Identify which cell holds the provided text, then report its [X, Y] central coordinate. 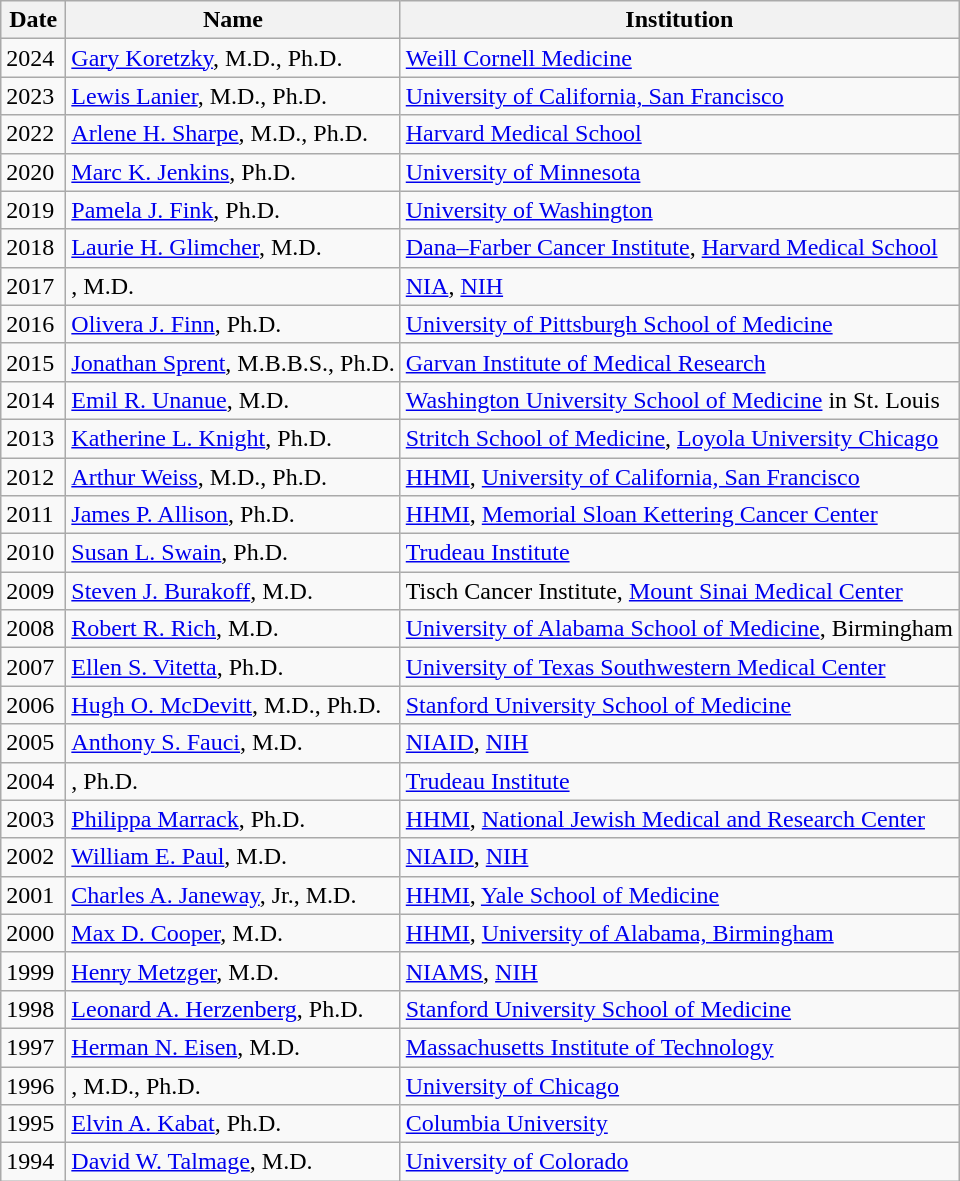
Steven J. Burakoff, M.D. [233, 591]
Name [233, 20]
Leonard A. Herzenberg, Ph.D. [233, 1009]
2015 [34, 362]
2006 [34, 705]
Hugh O. McDevitt, M.D., Ph.D. [233, 705]
Elvin A. Kabat, Ph.D. [233, 1124]
Date [34, 20]
Jonathan Sprent, M.B.B.S., Ph.D. [233, 362]
Columbia University [679, 1124]
1997 [34, 1047]
Arthur Weiss, M.D., Ph.D. [233, 477]
David W. Talmage, M.D. [233, 1162]
HHMI, Memorial Sloan Kettering Cancer Center [679, 515]
2007 [34, 667]
Dana–Farber Cancer Institute, Harvard Medical School [679, 248]
2002 [34, 857]
2000 [34, 933]
NIA, NIH [679, 286]
Emil R. Unanue, M.D. [233, 400]
Institution [679, 20]
Stritch School of Medicine, Loyola University Chicago [679, 438]
HHMI, University of California, San Francisco [679, 477]
Laurie H. Glimcher, M.D. [233, 248]
2008 [34, 629]
Charles A. Janeway, Jr., M.D. [233, 895]
University of Washington [679, 210]
James P. Allison, Ph.D. [233, 515]
2009 [34, 591]
2003 [34, 819]
2023 [34, 96]
1994 [34, 1162]
2012 [34, 477]
, M.D. [233, 286]
2017 [34, 286]
1998 [34, 1009]
University of Colorado [679, 1162]
Olivera J. Finn, Ph.D. [233, 324]
Herman N. Eisen, M.D. [233, 1047]
Pamela J. Fink, Ph.D. [233, 210]
HHMI, Yale School of Medicine [679, 895]
University of Pittsburgh School of Medicine [679, 324]
Arlene H. Sharpe, M.D., Ph.D. [233, 134]
, M.D., Ph.D. [233, 1085]
Robert R. Rich, M.D. [233, 629]
Max D. Cooper, M.D. [233, 933]
Massachusetts Institute of Technology [679, 1047]
Lewis Lanier, M.D., Ph.D. [233, 96]
2020 [34, 172]
University of Alabama School of Medicine, Birmingham [679, 629]
1996 [34, 1085]
2019 [34, 210]
2010 [34, 553]
NIAMS, NIH [679, 971]
Tisch Cancer Institute, Mount Sinai Medical Center [679, 591]
2022 [34, 134]
, Ph.D. [233, 781]
William E. Paul, M.D. [233, 857]
University of California, San Francisco [679, 96]
Ellen S. Vitetta, Ph.D. [233, 667]
1995 [34, 1124]
University of Chicago [679, 1085]
Anthony S. Fauci, M.D. [233, 743]
Susan L. Swain, Ph.D. [233, 553]
HHMI, University of Alabama, Birmingham [679, 933]
Philippa Marrack, Ph.D. [233, 819]
Katherine L. Knight, Ph.D. [233, 438]
HHMI, National Jewish Medical and Research Center [679, 819]
2014 [34, 400]
University of Texas Southwestern Medical Center [679, 667]
Washington University School of Medicine in St. Louis [679, 400]
University of Minnesota [679, 172]
2018 [34, 248]
Gary Koretzky, M.D., Ph.D. [233, 58]
2011 [34, 515]
2013 [34, 438]
2016 [34, 324]
Weill Cornell Medicine [679, 58]
2004 [34, 781]
Garvan Institute of Medical Research [679, 362]
Marc K. Jenkins, Ph.D. [233, 172]
2024 [34, 58]
Henry Metzger, M.D. [233, 971]
2005 [34, 743]
1999 [34, 971]
Harvard Medical School [679, 134]
2001 [34, 895]
